Search for the cell housing the specified text and yield its (X, Y) center coordinate. 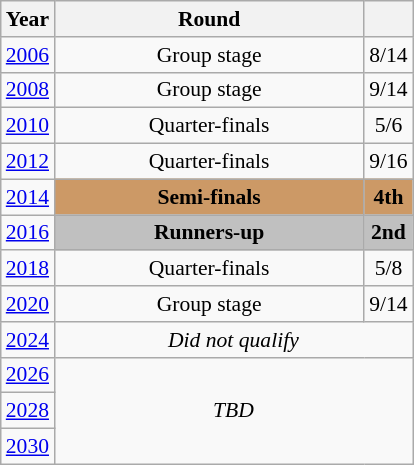
2028 (28, 411)
Did not qualify (234, 340)
Runners-up (209, 233)
2010 (28, 126)
2008 (28, 90)
5/8 (388, 269)
2016 (28, 233)
Year (28, 19)
2012 (28, 162)
9/16 (388, 162)
2018 (28, 269)
Semi-finals (209, 197)
4th (388, 197)
2030 (28, 447)
TBD (234, 410)
2nd (388, 233)
2020 (28, 304)
2026 (28, 375)
8/14 (388, 55)
2006 (28, 55)
5/6 (388, 126)
2014 (28, 197)
2024 (28, 340)
Round (209, 19)
